Return [X, Y] of the center of cell containing provided text 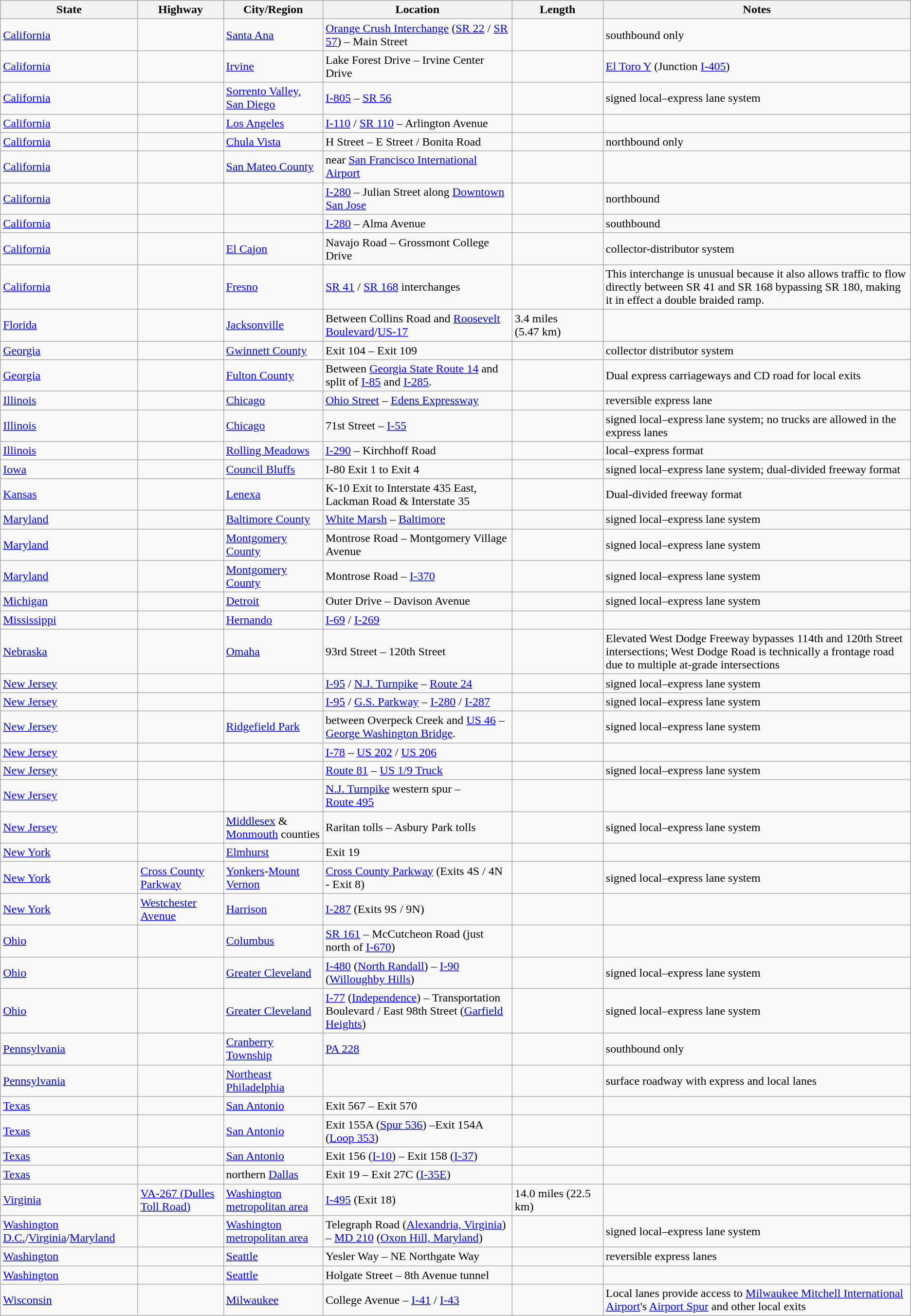
between Overpeck Creek and US 46 – George Washington Bridge. [418, 726]
Telegraph Road (Alexandria, Virginia) – MD 210 (Oxon Hill, Maryland) [418, 1232]
northbound [757, 199]
San Mateo County [273, 167]
Iowa [69, 469]
14.0 miles (22.5 km) [558, 1200]
SR 41 / SR 168 interchanges [418, 287]
City/Region [273, 10]
Location [418, 10]
Cross County Parkway [181, 877]
Exit 19 [418, 853]
I-495 (Exit 18) [418, 1200]
I-280 – Julian Street along Downtown San Jose [418, 199]
Fresno [273, 287]
signed local–express lane system; dual-divided freeway format [757, 469]
College Avenue – I-41 / I-43 [418, 1300]
Chula Vista [273, 142]
Exit 156 (I-10) – Exit 158 (I-37) [418, 1156]
Washington D.C./Virginia/Maryland [69, 1232]
I-110 / SR 110 – Arlington Avenue [418, 123]
Baltimore County [273, 519]
Detroit [273, 601]
Ridgefield Park [273, 726]
Montrose Road – I-370 [418, 576]
Between Georgia State Route 14 and split of I-85 and I-285. [418, 376]
Length [558, 10]
near San Francisco International Airport [418, 167]
I-80 Exit 1 to Exit 4 [418, 469]
Outer Drive – Davison Avenue [418, 601]
PA 228 [418, 1049]
I-69 / I-269 [418, 620]
Lenexa [273, 495]
Wisconsin [69, 1300]
Montrose Road – Montgomery Village Avenue [418, 544]
Santa Ana [273, 35]
Navajo Road – Grossmont College Drive [418, 248]
I-280 – Alma Avenue [418, 223]
local–express format [757, 451]
Columbus [273, 941]
VA-267 (Dulles Toll Road) [181, 1200]
Northeast Philadelphia [273, 1081]
Exit 104 – Exit 109 [418, 350]
collector distributor system [757, 350]
Omaha [273, 651]
Highway [181, 10]
Michigan [69, 601]
Los Angeles [273, 123]
Exit 567 – Exit 570 [418, 1106]
El Cajon [273, 248]
Dual express carriageways and CD road for local exits [757, 376]
71st Street – I-55 [418, 426]
Raritan tolls – Asbury Park tolls [418, 828]
Yesler Way – NE Northgate Way [418, 1257]
northern Dallas [273, 1174]
Irvine [273, 66]
Westchester Avenue [181, 909]
northbound only [757, 142]
Middlesex & Monmouth counties [273, 828]
Council Bluffs [273, 469]
Orange Crush Interchange (SR 22 / SR 57) – Main Street [418, 35]
I-95 / G.S. Parkway – I-280 / I-287 [418, 702]
Exit 155A (Spur 536) –Exit 154A (Loop 353) [418, 1131]
Notes [757, 10]
Cranberry Township [273, 1049]
reversible express lane [757, 401]
Rolling Meadows [273, 451]
Between Collins Road and Roosevelt Boulevard/US-17 [418, 325]
State [69, 10]
Gwinnett County [273, 350]
Holgate Street – 8th Avenue tunnel [418, 1275]
Elmhurst [273, 853]
southbound [757, 223]
I-95 / N.J. Turnpike – Route 24 [418, 683]
3.4 miles (5.47 km) [558, 325]
Fulton County [273, 376]
Kansas [69, 495]
Cross County Parkway (Exits 4S / 4N - Exit 8) [418, 877]
reversible express lanes [757, 1257]
I-480 (North Randall) – I-90 (Willoughby Hills) [418, 973]
signed local–express lane system; no trucks are allowed in the express lanes [757, 426]
I-78 – US 202 / US 206 [418, 752]
Florida [69, 325]
K-10 Exit to Interstate 435 East, Lackman Road & Interstate 35 [418, 495]
I-77 (Independence) – Transportation Boulevard / East 98th Street (Garfield Heights) [418, 1011]
N.J. Turnpike western spur – Route 495 [418, 796]
surface roadway with express and local lanes [757, 1081]
H Street – E Street / Bonita Road [418, 142]
Local lanes provide access to Milwaukee Mitchell International Airport's Airport Spur and other local exits [757, 1300]
Ohio Street – Edens Expressway [418, 401]
collector-distributor system [757, 248]
Harrison [273, 909]
Yonkers-Mount Vernon [273, 877]
I-287 (Exits 9S / 9N) [418, 909]
Milwaukee [273, 1300]
93rd Street – 120th Street [418, 651]
Jacksonville [273, 325]
I-805 – SR 56 [418, 98]
Dual-divided freeway format [757, 495]
Nebraska [69, 651]
SR 161 – McCutcheon Road (just north of I-670) [418, 941]
Lake Forest Drive – Irvine Center Drive [418, 66]
Hernando [273, 620]
I-290 – Kirchhoff Road [418, 451]
El Toro Y (Junction I-405) [757, 66]
White Marsh – Baltimore [418, 519]
Exit 19 – Exit 27C (I-35E) [418, 1174]
Mississippi [69, 620]
Virginia [69, 1200]
Sorrento Valley, San Diego [273, 98]
Route 81 – US 1/9 Truck [418, 771]
